Detect which cell encompasses the target text, then output its [X, Y] center coordinate. 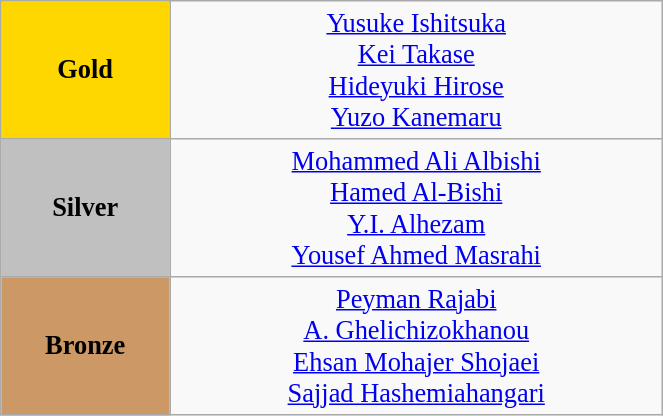
Peyman RajabiA. GhelichizokhanouEhsan Mohajer ShojaeiSajjad Hashemiahangari [416, 345]
Bronze [86, 345]
Mohammed Ali AlbishiHamed Al-BishiY.I. AlhezamYousef Ahmed Masrahi [416, 207]
Gold [86, 69]
Silver [86, 207]
Yusuke IshitsukaKei TakaseHideyuki HiroseYuzo Kanemaru [416, 69]
